Locate the cell with the specified text and output its (x, y) center coordinate. 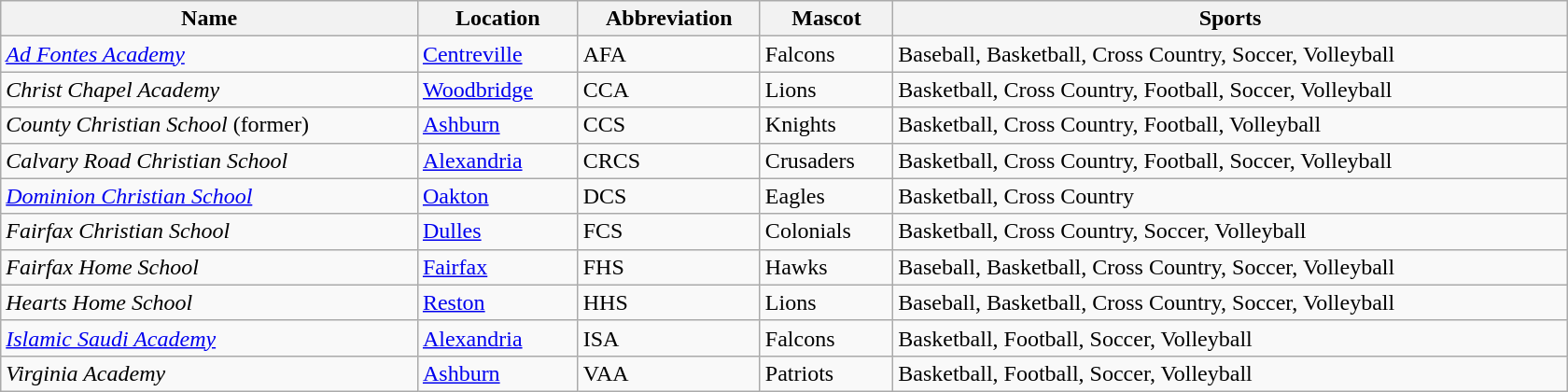
Virginia Academy (209, 373)
CCA (668, 90)
FCS (668, 231)
HHS (668, 302)
Fairfax Home School (209, 267)
CCS (668, 125)
VAA (668, 373)
DCS (668, 196)
Christ Chapel Academy (209, 90)
Abbreviation (668, 19)
Patriots (826, 373)
FHS (668, 267)
Mascot (826, 19)
Fairfax (497, 267)
AFA (668, 54)
Location (497, 19)
Ad Fontes Academy (209, 54)
Islamic Saudi Academy (209, 338)
Basketball, Cross Country, Soccer, Volleyball (1230, 231)
Dulles (497, 231)
Crusaders (826, 161)
Eagles (826, 196)
County Christian School (former) (209, 125)
Knights (826, 125)
CRCS (668, 161)
Oakton (497, 196)
Fairfax Christian School (209, 231)
Basketball, Cross Country (1230, 196)
Hawks (826, 267)
Sports (1230, 19)
Basketball, Cross Country, Football, Volleyball (1230, 125)
Hearts Home School (209, 302)
Centreville (497, 54)
ISA (668, 338)
Name (209, 19)
Calvary Road Christian School (209, 161)
Dominion Christian School (209, 196)
Woodbridge (497, 90)
Colonials (826, 231)
Reston (497, 302)
